Pinpoint the cell where the given text exists, returning its (x, y) midpoint coordinate. 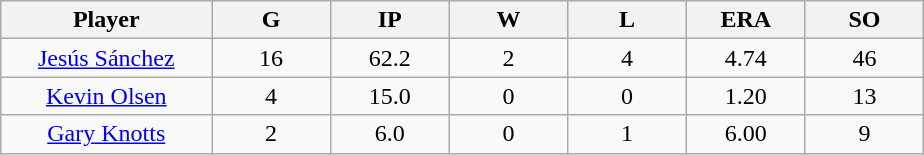
9 (864, 134)
4.74 (746, 58)
15.0 (390, 96)
W (508, 20)
IP (390, 20)
G (272, 20)
1.20 (746, 96)
6.0 (390, 134)
13 (864, 96)
L (628, 20)
16 (272, 58)
Kevin Olsen (106, 96)
46 (864, 58)
62.2 (390, 58)
Player (106, 20)
Gary Knotts (106, 134)
Jesús Sánchez (106, 58)
SO (864, 20)
1 (628, 134)
ERA (746, 20)
6.00 (746, 134)
